Determine the (x, y) coordinate at the center of the cell enclosing the given text.  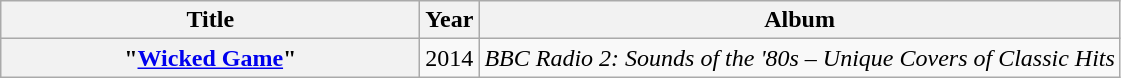
"Wicked Game" (210, 58)
Year (450, 20)
BBC Radio 2: Sounds of the '80s – Unique Covers of Classic Hits (800, 58)
Title (210, 20)
2014 (450, 58)
Album (800, 20)
